Find where the given text appears and provide that cell's center as (X, Y) coordinate. 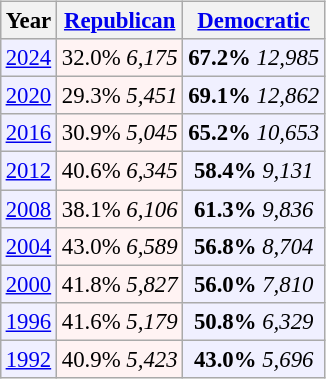
Democratic (254, 21)
41.6% 5,179 (119, 321)
40.6% 6,345 (119, 171)
69.1% 12,862 (254, 96)
32.0% 6,175 (119, 58)
40.9% 5,423 (119, 359)
58.4% 9,131 (254, 171)
Republican (119, 21)
1996 (28, 321)
50.8% 6,329 (254, 321)
1992 (28, 359)
29.3% 5,451 (119, 96)
43.0% 6,589 (119, 246)
30.9% 5,045 (119, 133)
41.8% 5,827 (119, 284)
2004 (28, 246)
2020 (28, 96)
2008 (28, 209)
2012 (28, 171)
43.0% 5,696 (254, 359)
2024 (28, 58)
38.1% 6,106 (119, 209)
67.2% 12,985 (254, 58)
65.2% 10,653 (254, 133)
56.0% 7,810 (254, 284)
2016 (28, 133)
61.3% 9,836 (254, 209)
2000 (28, 284)
56.8% 8,704 (254, 246)
Year (28, 21)
